From the cell containing the given text, extract its center point as (X, Y) coordinate. 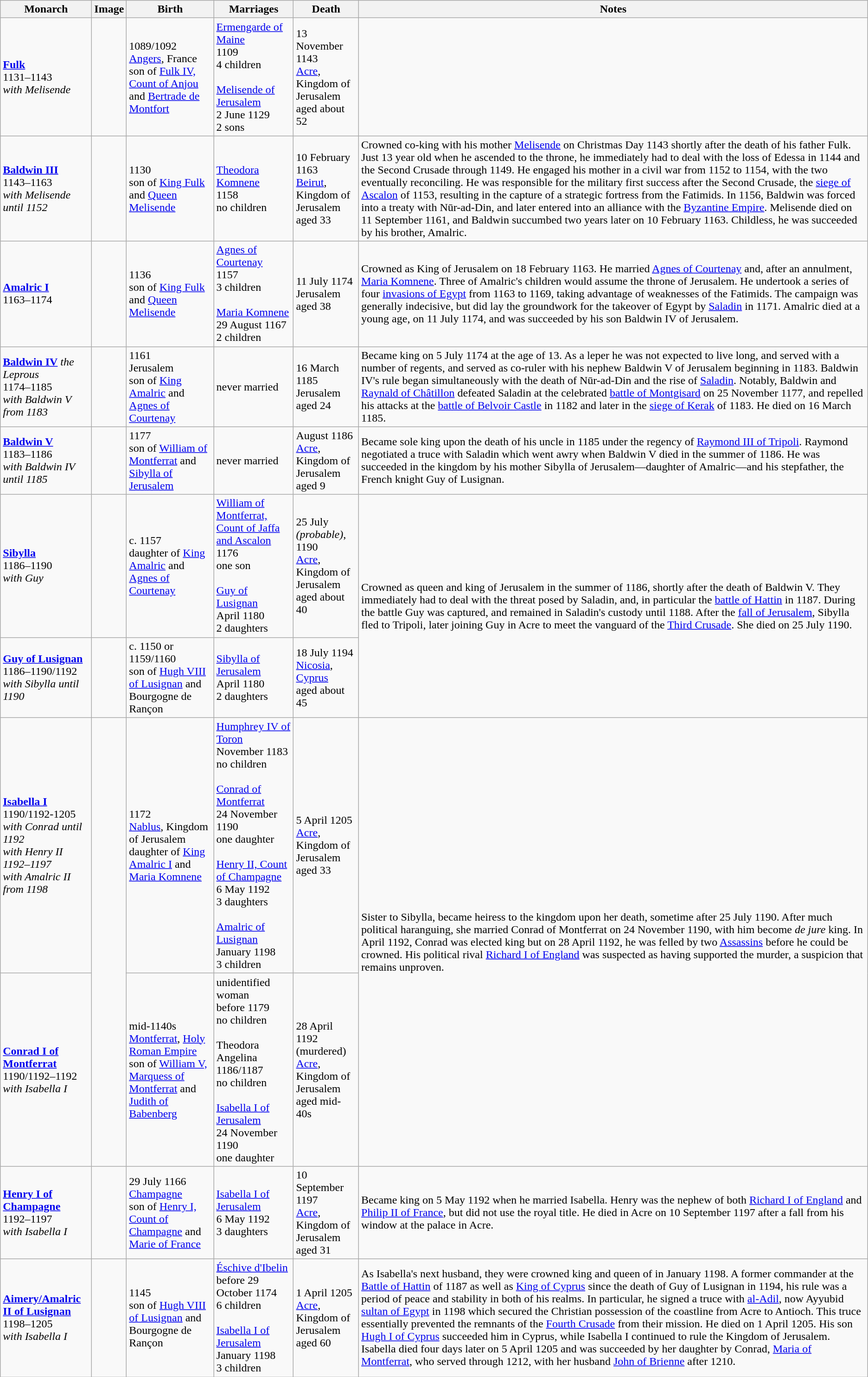
Henry I of Champagne1192–1197with Isabella I (46, 1212)
1089/1092Angers, Franceson of Fulk IV, Count of Anjou and Bertrade de Montfort (170, 77)
Isabella I of Jerusalem6 May 11923 daughters (254, 1212)
Agnes of Courtenay11573 childrenMaria Komnene29 August 11672 children (254, 294)
Death (326, 9)
Sibylla of JerusalemApril 11802 daughters (254, 677)
13 November 1143Acre, Kingdom of Jerusalemaged about 52 (326, 77)
August 1186Acre, Kingdom of Jerusalemaged 9 (326, 461)
29 July 1166Champagneson of Henry I, Count of Champagne and Marie of France (170, 1212)
c. 1150 or 1159/1160son of Hugh VIII of Lusignan and Bourgogne de Rançon (170, 677)
1130son of King Fulk and Queen Melisende (170, 188)
Baldwin IV the Leprous1174–1185with Baldwin V from 1183 (46, 387)
Ermengarde of Maine11094 childrenMelisende of Jerusalem2 June 11292 sons (254, 77)
Conrad I of Montferrat1190/1192–1192with Isabella I (46, 1070)
Sibylla1186–1190with Guy (46, 566)
28 April 1192 (murdered)Acre, Kingdom of Jerusalemaged mid-40s (326, 1070)
Éschive d'Ibelinbefore 29 October 11746 childrenIsabella I of JerusalemJanuary 11983 children (254, 1318)
mid-1140sMontferrat, Holy Roman Empireson of William V, Marquess of Montferrat and Judith of Babenberg (170, 1070)
Notes (613, 9)
unidentified womanbefore 1179no childrenTheodora Angelina1186/1187no childrenIsabella I of Jerusalem24 November 1190one daughter (254, 1070)
Amalric I1163–1174 (46, 294)
Isabella I1190/1192-1205with Conrad until 1192with Henry II 1192–1197with Amalric II from 1198 (46, 845)
Marriages (254, 9)
William of Montferrat, Count of Jaffa and Ascalon1176one sonGuy of LusignanApril 11802 daughters (254, 566)
10 February 1163Beirut, Kingdom of Jerusalem aged 33 (326, 188)
18 July 1194Nicosia, Cyprusaged about 45 (326, 677)
Theodora Komnene1158no children (254, 188)
1145son of Hugh VIII of Lusignan and Bourgogne de Rançon (170, 1318)
c. 1157daughter of King Amalric and Agnes of Courtenay (170, 566)
25 July (probable), 1190Acre, Kingdom of Jerusalemaged about 40 (326, 566)
1 April 1205Acre, Kingdom of Jerusalemaged 60 (326, 1318)
11 July 1174Jerusalemaged 38 (326, 294)
1136son of King Fulk and Queen Melisende (170, 294)
Baldwin V1183–1186with Baldwin IV until 1185 (46, 461)
16 March 1185Jerusalemaged 24 (326, 387)
Monarch (46, 9)
Guy of Lusignan1186–1190/1192with Sibylla until 1190 (46, 677)
1177son of William of Montferrat and Sibylla of Jerusalem (170, 461)
Fulk1131–1143with Melisende (46, 77)
Birth (170, 9)
Image (109, 9)
Aimery/Amalric II of Lusignan1198–1205with Isabella I (46, 1318)
5 April 1205Acre, Kingdom of Jerusalemaged 33 (326, 845)
10 September 1197Acre, Kingdom of Jerusalemaged 31 (326, 1212)
1172Nablus, Kingdom of Jerusalemdaughter of King Amalric I and Maria Komnene (170, 845)
1161Jerusalemson of King Amalric and Agnes of Courtenay (170, 387)
Baldwin III1143–1163with Melisende until 1152 (46, 188)
